Capture the cell that displays the provided text and extract its (x, y) central coordinate. 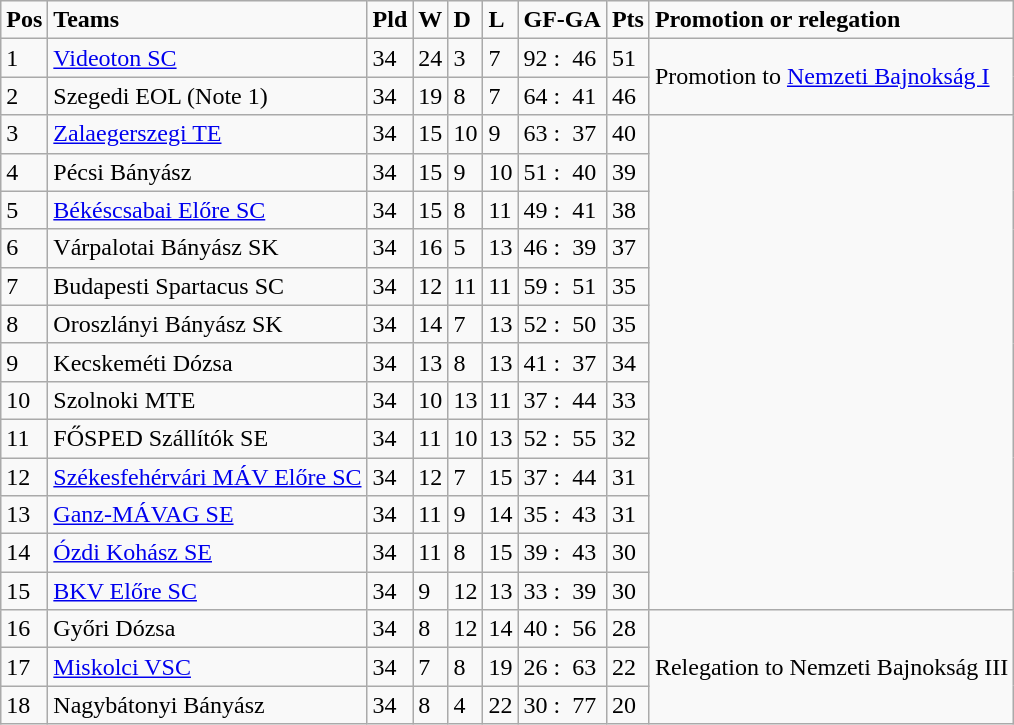
Miskolci VSC (208, 667)
Kecskeméti Dózsa (208, 362)
35 : 43 (562, 515)
Pts (628, 20)
30 : 77 (562, 705)
Székesfehérvári MÁV Előre SC (208, 477)
28 (628, 629)
33 : 39 (562, 591)
37 (628, 248)
41 : 37 (562, 362)
49 : 41 (562, 210)
6 (24, 248)
Szolnoki MTE (208, 400)
Pld (390, 20)
Nagybátonyi Bányász (208, 705)
W (430, 20)
46 (628, 96)
2 (24, 96)
18 (24, 705)
46 : 39 (562, 248)
Ózdi Kohász SE (208, 553)
Relegation to Nemzeti Bajnokság III (831, 667)
17 (24, 667)
Pécsi Bányász (208, 172)
Győri Dózsa (208, 629)
Teams (208, 20)
L (500, 20)
Videoton SC (208, 58)
38 (628, 210)
20 (628, 705)
FŐSPED Szállítók SE (208, 438)
Szegedi EOL (Note 1) (208, 96)
33 (628, 400)
Budapesti Spartacus SC (208, 286)
26 : 63 (562, 667)
64 : 41 (562, 96)
52 : 50 (562, 324)
39 : 43 (562, 553)
Promotion or relegation (831, 20)
Oroszlányi Bányász SK (208, 324)
D (466, 20)
92 : 46 (562, 58)
Békéscsabai Előre SC (208, 210)
52 : 55 (562, 438)
BKV Előre SC (208, 591)
1 (24, 58)
Promotion to Nemzeti Bajnokság I (831, 77)
GF-GA (562, 20)
32 (628, 438)
63 : 37 (562, 134)
Ganz-MÁVAG SE (208, 515)
40 : 56 (562, 629)
40 (628, 134)
39 (628, 172)
51 (628, 58)
Pos (24, 20)
51 : 40 (562, 172)
24 (430, 58)
59 : 51 (562, 286)
Várpalotai Bányász SK (208, 248)
Zalaegerszegi TE (208, 134)
